For the text-containing cell, return its midpoint in [X, Y] coordinate format. 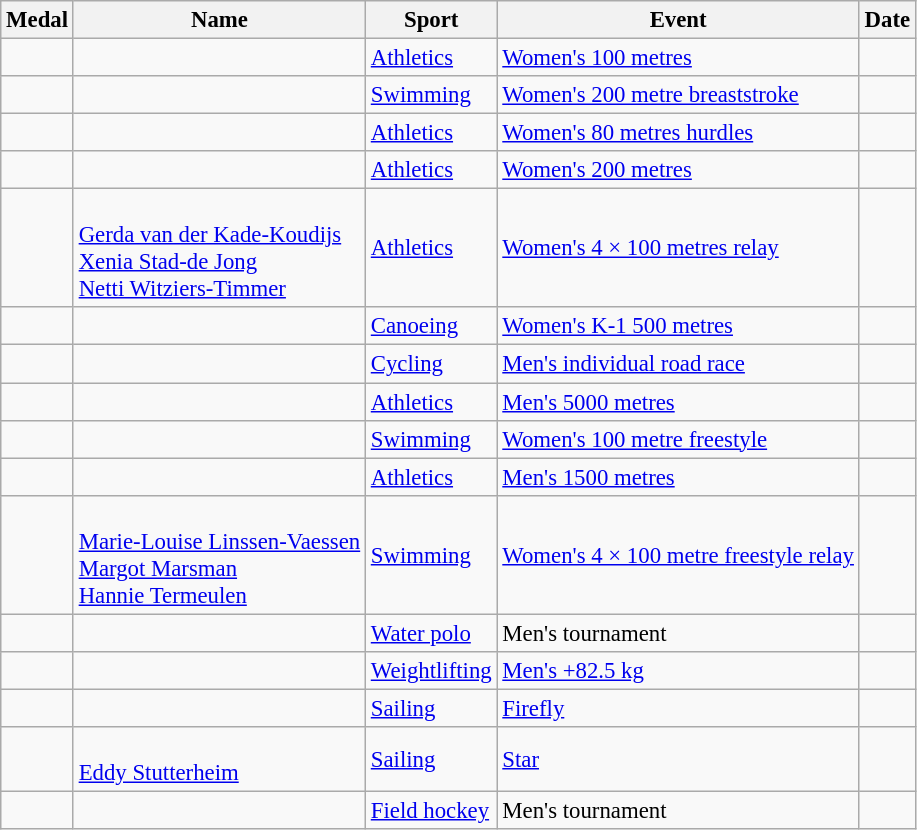
Men's 5000 metres [678, 402]
Medal [38, 20]
Gerda van der Kade-KoudijsXenia Stad-de JongNetti Witziers-Timmer [219, 248]
Women's 200 metre breaststroke [678, 95]
Event [678, 20]
Sport [431, 20]
Women's 200 metres [678, 170]
Men's 1500 metres [678, 477]
Marie-Louise Linssen-VaessenMargot MarsmanHannie Termeulen [219, 554]
Women's 100 metres [678, 58]
Women's 4 × 100 metre freestyle relay [678, 554]
Women's 4 × 100 metres relay [678, 248]
Women's 80 metres hurdles [678, 133]
Weightlifting [431, 671]
Cycling [431, 364]
Women's 100 metre freestyle [678, 439]
Star [678, 760]
Name [219, 20]
Firefly [678, 708]
Date [887, 20]
Water polo [431, 633]
Eddy Stutterheim [219, 760]
Field hockey [431, 810]
Men's +82.5 kg [678, 671]
Men's individual road race [678, 364]
Canoeing [431, 327]
Women's K-1 500 metres [678, 327]
